For the text-containing cell, return its midpoint in [x, y] coordinate format. 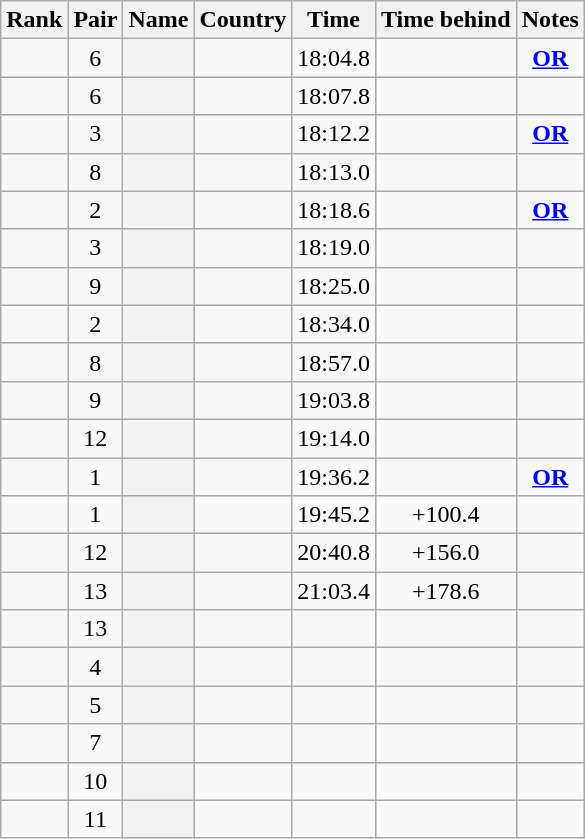
Pair [96, 20]
10 [96, 781]
19:45.2 [334, 515]
18:13.0 [334, 172]
11 [96, 819]
18:57.0 [334, 362]
18:12.2 [334, 134]
19:03.8 [334, 400]
Country [243, 20]
Time behind [446, 20]
18:19.0 [334, 248]
21:03.4 [334, 591]
19:36.2 [334, 477]
+178.6 [446, 591]
Time [334, 20]
18:34.0 [334, 324]
Name [158, 20]
7 [96, 743]
18:07.8 [334, 96]
20:40.8 [334, 553]
5 [96, 705]
+100.4 [446, 515]
19:14.0 [334, 438]
18:25.0 [334, 286]
+156.0 [446, 553]
4 [96, 667]
18:18.6 [334, 210]
Rank [34, 20]
18:04.8 [334, 58]
Notes [550, 20]
